Determine the (x, y) coordinate at the center of the cell enclosing the given text.  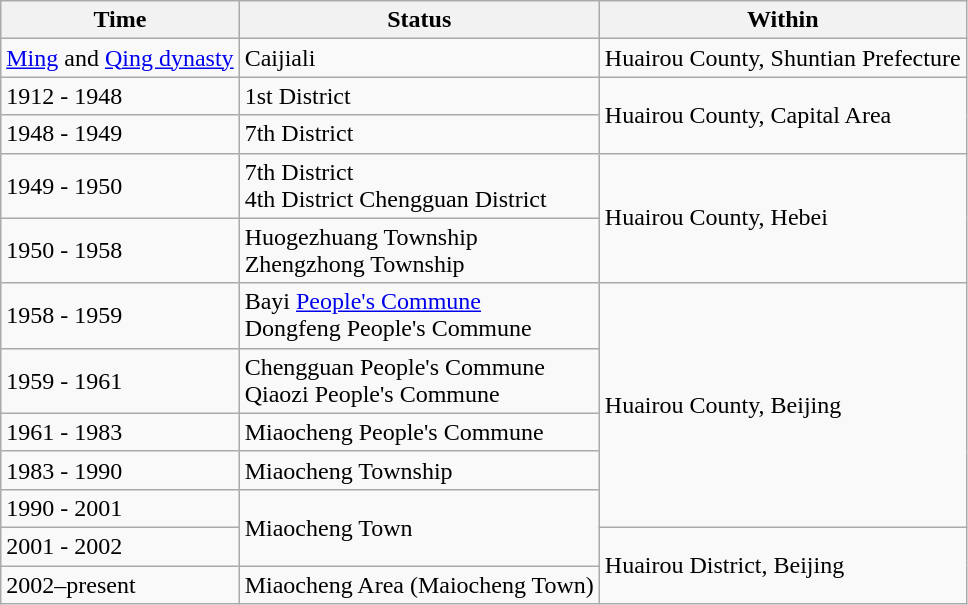
1st District (419, 96)
Time (120, 20)
1959 - 1961 (120, 380)
1983 - 1990 (120, 470)
Huairou County, Hebei (782, 218)
Ming and Qing dynasty (120, 58)
7th District4th District Chengguan District (419, 186)
1948 - 1949 (120, 134)
7th District (419, 134)
Chengguan People's CommuneQiaozi People's Commune (419, 380)
Huairou County, Capital Area (782, 115)
Huairou County, Shuntian Prefecture (782, 58)
1990 - 2001 (120, 508)
1950 - 1958 (120, 250)
Status (419, 20)
Huogezhuang TownshipZhengzhong Township (419, 250)
Miaocheng Area (Maiocheng Town) (419, 585)
1958 - 1959 (120, 316)
1961 - 1983 (120, 432)
1949 - 1950 (120, 186)
Bayi People's CommuneDongfeng People's Commune (419, 316)
Miaocheng Town (419, 527)
1912 - 1948 (120, 96)
2002–present (120, 585)
2001 - 2002 (120, 546)
Huairou District, Beijing (782, 565)
Miaocheng People's Commune (419, 432)
Miaocheng Township (419, 470)
Caijiali (419, 58)
Within (782, 20)
Huairou County, Beijing (782, 405)
